For the text-containing cell, return its midpoint in (X, Y) coordinate format. 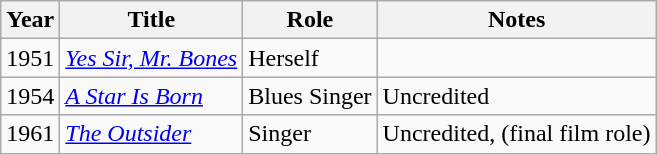
Singer (310, 134)
Year (30, 20)
1954 (30, 96)
The Outsider (152, 134)
1951 (30, 58)
Uncredited (516, 96)
Herself (310, 58)
Uncredited, (final film role) (516, 134)
Notes (516, 20)
Title (152, 20)
Role (310, 20)
Blues Singer (310, 96)
1961 (30, 134)
Yes Sir, Mr. Bones (152, 58)
A Star Is Born (152, 96)
